Return the (x, y) coordinate for the center point of the cell that contains the specified text.  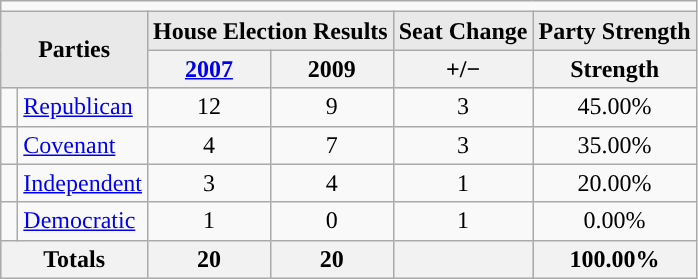
35.00% (614, 145)
2009 (332, 69)
Democratic (83, 221)
12 (208, 107)
Seat Change (463, 31)
Parties (74, 50)
+/− (463, 69)
Totals (74, 259)
100.00% (614, 259)
Independent (83, 183)
20.00% (614, 183)
House Election Results (270, 31)
Party Strength (614, 31)
9 (332, 107)
2007 (208, 69)
0 (332, 221)
7 (332, 145)
0.00% (614, 221)
Covenant (83, 145)
Strength (614, 69)
45.00% (614, 107)
Republican (83, 107)
